Find where the given text appears and provide that cell's center as [x, y] coordinate. 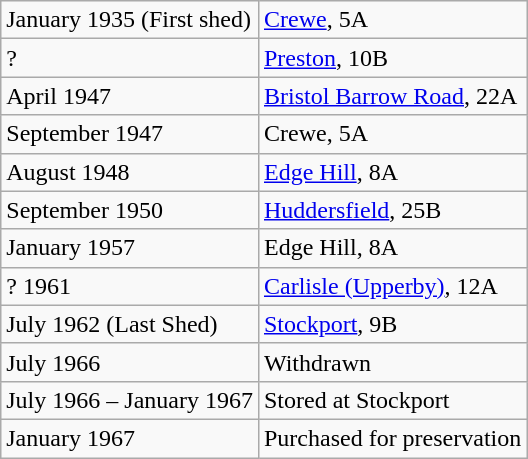
Stored at Stockport [392, 400]
Huddersfield, 25B [392, 210]
Withdrawn [392, 362]
Bristol Barrow Road, 22A [392, 96]
September 1947 [130, 134]
Carlisle (Upperby), 12A [392, 286]
July 1966 [130, 362]
January 1957 [130, 248]
September 1950 [130, 210]
? [130, 58]
January 1967 [130, 438]
July 1966 – January 1967 [130, 400]
August 1948 [130, 172]
? 1961 [130, 286]
July 1962 (Last Shed) [130, 324]
Stockport, 9B [392, 324]
Preston, 10B [392, 58]
Purchased for preservation [392, 438]
April 1947 [130, 96]
January 1935 (First shed) [130, 20]
